Identify which cell holds the provided text, then report its [x, y] central coordinate. 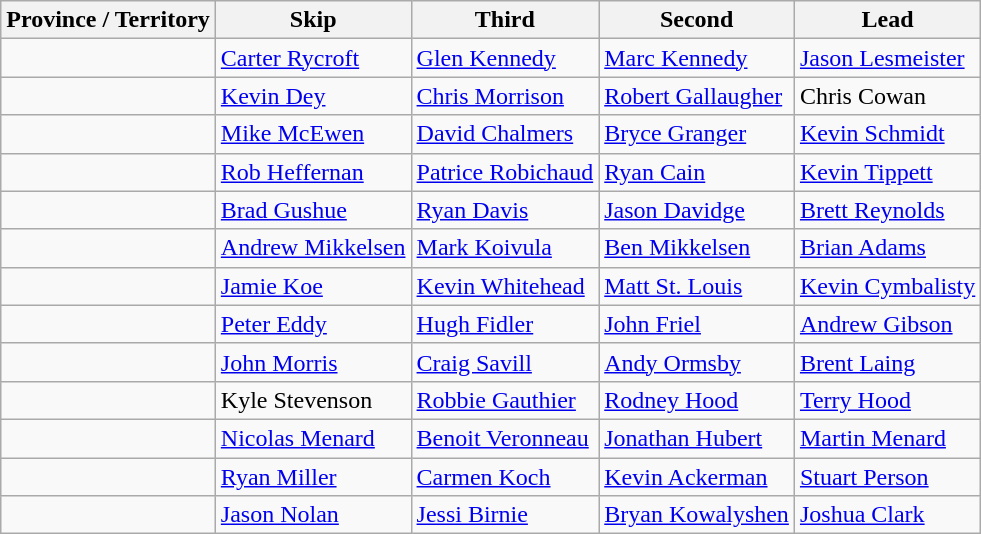
Kevin Cymbalisty [887, 286]
Ryan Miller [313, 477]
Bryce Granger [697, 134]
Robert Gallaugher [697, 96]
Lead [887, 20]
Jason Lesmeister [887, 58]
Terry Hood [887, 400]
Peter Eddy [313, 324]
Jamie Koe [313, 286]
Rodney Hood [697, 400]
Second [697, 20]
Jason Nolan [313, 515]
Patrice Robichaud [505, 172]
Brett Reynolds [887, 210]
Brent Laing [887, 362]
Glen Kennedy [505, 58]
Andrew Mikkelsen [313, 248]
Jason Davidge [697, 210]
Matt St. Louis [697, 286]
John Friel [697, 324]
Craig Savill [505, 362]
Chris Cowan [887, 96]
Andy Ormsby [697, 362]
Marc Kennedy [697, 58]
Hugh Fidler [505, 324]
Carter Rycroft [313, 58]
Stuart Person [887, 477]
Kyle Stevenson [313, 400]
Bryan Kowalyshen [697, 515]
Rob Heffernan [313, 172]
John Morris [313, 362]
Brad Gushue [313, 210]
Mike McEwen [313, 134]
Ryan Davis [505, 210]
Skip [313, 20]
Mark Koivula [505, 248]
Kevin Ackerman [697, 477]
Joshua Clark [887, 515]
Province / Territory [108, 20]
Third [505, 20]
Chris Morrison [505, 96]
Jessi Birnie [505, 515]
Brian Adams [887, 248]
Jonathan Hubert [697, 438]
David Chalmers [505, 134]
Martin Menard [887, 438]
Ryan Cain [697, 172]
Benoit Veronneau [505, 438]
Robbie Gauthier [505, 400]
Kevin Whitehead [505, 286]
Ben Mikkelsen [697, 248]
Carmen Koch [505, 477]
Kevin Dey [313, 96]
Nicolas Menard [313, 438]
Kevin Tippett [887, 172]
Kevin Schmidt [887, 134]
Andrew Gibson [887, 324]
